Output the (X, Y) coordinate of the center of the cell containing the given text.  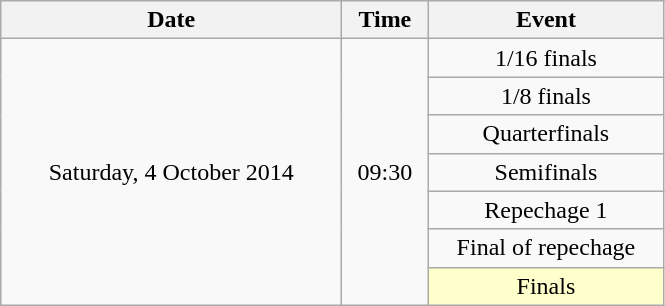
Finals (546, 286)
Repechage 1 (546, 210)
09:30 (385, 172)
Time (385, 20)
Event (546, 20)
1/16 finals (546, 58)
Semifinals (546, 172)
Final of repechage (546, 248)
Quarterfinals (546, 134)
1/8 finals (546, 96)
Saturday, 4 October 2014 (172, 172)
Date (172, 20)
